Provide the (x, y) coordinate of the cell's center where the given text is located.  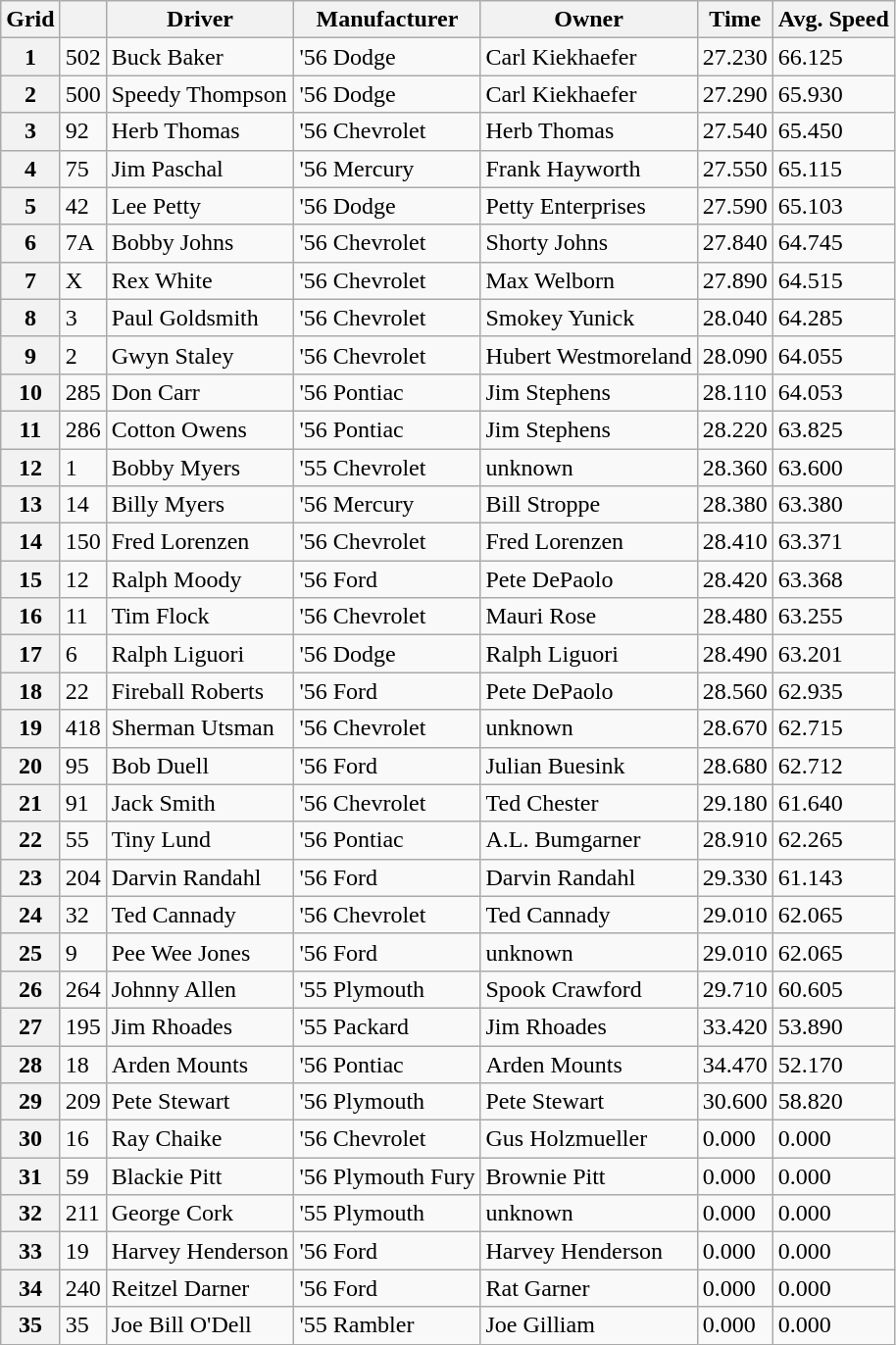
34.470 (735, 1064)
95 (82, 766)
28.490 (735, 654)
24 (30, 915)
28.680 (735, 766)
92 (82, 131)
Owner (588, 20)
Joe Bill O'Dell (200, 1325)
27.590 (735, 206)
61.143 (833, 877)
Ray Chaike (200, 1139)
28.380 (735, 505)
66.125 (833, 57)
Avg. Speed (833, 20)
Fireball Roberts (200, 691)
Sherman Utsman (200, 728)
27 (30, 1026)
62.935 (833, 691)
X (82, 280)
64.055 (833, 355)
Jim Paschal (200, 169)
500 (82, 94)
Pee Wee Jones (200, 952)
60.605 (833, 989)
27.840 (735, 243)
285 (82, 392)
63.600 (833, 468)
62.715 (833, 728)
Bobby Myers (200, 468)
Reitzel Darner (200, 1288)
'55 Packard (387, 1026)
59 (82, 1176)
Brownie Pitt (588, 1176)
8 (30, 318)
'55 Chevrolet (387, 468)
29.710 (735, 989)
28 (30, 1064)
'56 Plymouth (387, 1102)
Grid (30, 20)
Paul Goldsmith (200, 318)
65.930 (833, 94)
27.230 (735, 57)
286 (82, 429)
Joe Gilliam (588, 1325)
28.360 (735, 468)
29.330 (735, 877)
A.L. Bumgarner (588, 840)
7A (82, 243)
209 (82, 1102)
Time (735, 20)
Spook Crawford (588, 989)
Petty Enterprises (588, 206)
Tim Flock (200, 617)
26 (30, 989)
25 (30, 952)
Rex White (200, 280)
28.040 (735, 318)
211 (82, 1214)
65.103 (833, 206)
264 (82, 989)
Smokey Yunick (588, 318)
62.712 (833, 766)
61.640 (833, 803)
Billy Myers (200, 505)
Johnny Allen (200, 989)
55 (82, 840)
28.560 (735, 691)
64.285 (833, 318)
Manufacturer (387, 20)
Blackie Pitt (200, 1176)
Frank Hayworth (588, 169)
Bob Duell (200, 766)
Jack Smith (200, 803)
150 (82, 542)
Shorty Johns (588, 243)
27.540 (735, 131)
Rat Garner (588, 1288)
27.290 (735, 94)
63.201 (833, 654)
Gus Holzmueller (588, 1139)
Ted Chester (588, 803)
28.910 (735, 840)
64.053 (833, 392)
28.480 (735, 617)
204 (82, 877)
Hubert Westmoreland (588, 355)
28.090 (735, 355)
Bobby Johns (200, 243)
27.550 (735, 169)
27.890 (735, 280)
33 (30, 1251)
91 (82, 803)
63.380 (833, 505)
34 (30, 1288)
63.371 (833, 542)
Driver (200, 20)
42 (82, 206)
418 (82, 728)
65.115 (833, 169)
52.170 (833, 1064)
64.745 (833, 243)
Bill Stroppe (588, 505)
13 (30, 505)
30.600 (735, 1102)
Speedy Thompson (200, 94)
195 (82, 1026)
62.265 (833, 840)
63.255 (833, 617)
53.890 (833, 1026)
Cotton Owens (200, 429)
63.825 (833, 429)
30 (30, 1139)
17 (30, 654)
5 (30, 206)
23 (30, 877)
21 (30, 803)
20 (30, 766)
64.515 (833, 280)
33.420 (735, 1026)
29.180 (735, 803)
65.450 (833, 131)
4 (30, 169)
58.820 (833, 1102)
7 (30, 280)
28.220 (735, 429)
Gwyn Staley (200, 355)
Lee Petty (200, 206)
Tiny Lund (200, 840)
Ralph Moody (200, 579)
28.670 (735, 728)
10 (30, 392)
63.368 (833, 579)
15 (30, 579)
28.420 (735, 579)
31 (30, 1176)
Buck Baker (200, 57)
28.410 (735, 542)
'56 Plymouth Fury (387, 1176)
Julian Buesink (588, 766)
George Cork (200, 1214)
Max Welborn (588, 280)
Don Carr (200, 392)
502 (82, 57)
29 (30, 1102)
Mauri Rose (588, 617)
240 (82, 1288)
75 (82, 169)
'55 Rambler (387, 1325)
28.110 (735, 392)
